Locate the cell with the specified text and output its [x, y] center coordinate. 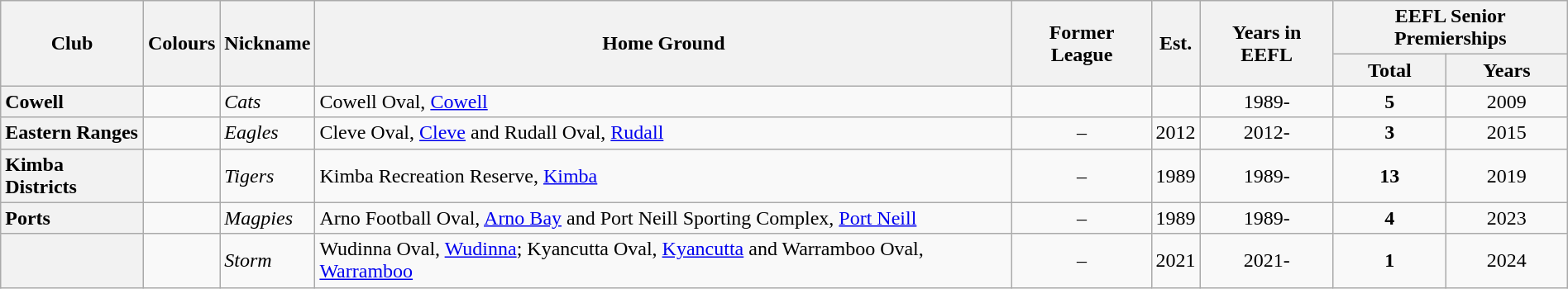
2012- [1267, 133]
Colours [181, 43]
2021- [1267, 261]
Est. [1176, 43]
4 [1389, 218]
2015 [1507, 133]
Years [1507, 70]
Eastern Ranges [73, 133]
Arno Football Oval, Arno Bay and Port Neill Sporting Complex, Port Neill [663, 218]
Storm [268, 261]
Home Ground [663, 43]
Kimba Districts [73, 175]
Club [73, 43]
2009 [1507, 102]
Kimba Recreation Reserve, Kimba [663, 175]
13 [1389, 175]
Cowell [73, 102]
EEFL Senior Premierships [1451, 28]
5 [1389, 102]
3 [1389, 133]
Cleve Oval, Cleve and Rudall Oval, Rudall [663, 133]
Total [1389, 70]
2021 [1176, 261]
Wudinna Oval, Wudinna; Kyancutta Oval, Kyancutta and Warramboo Oval, Warramboo [663, 261]
Eagles [268, 133]
Cats [268, 102]
Former League [1082, 43]
2012 [1176, 133]
Ports [73, 218]
Nickname [268, 43]
2023 [1507, 218]
Years in EEFL [1267, 43]
1 [1389, 261]
Cowell Oval, Cowell [663, 102]
2024 [1507, 261]
Tigers [268, 175]
2019 [1507, 175]
Magpies [268, 218]
